Return the (X, Y) coordinate for the center point of the cell that contains the specified text.  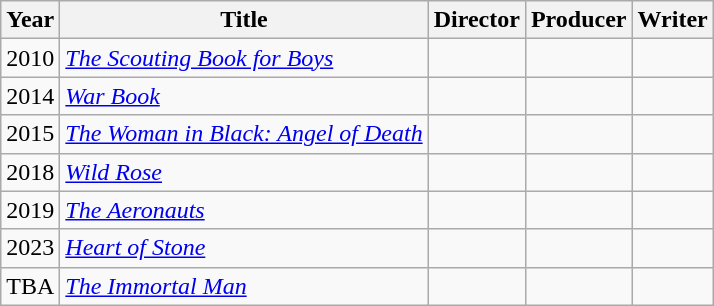
War Book (244, 96)
The Aeronauts (244, 210)
2019 (30, 210)
Heart of Stone (244, 248)
2015 (30, 134)
The Woman in Black: Angel of Death (244, 134)
Title (244, 20)
The Immortal Man (244, 286)
2018 (30, 172)
2010 (30, 58)
2014 (30, 96)
Wild Rose (244, 172)
Director (476, 20)
Year (30, 20)
Producer (578, 20)
The Scouting Book for Boys (244, 58)
2023 (30, 248)
TBA (30, 286)
Writer (672, 20)
